Return (X, Y) of the center of cell containing provided text 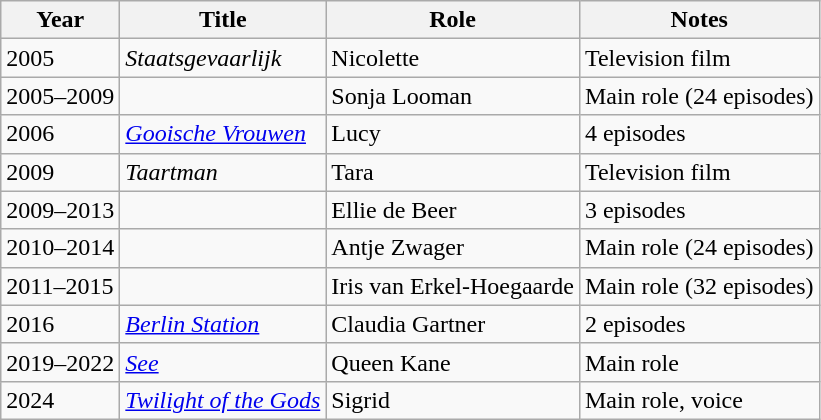
Year (60, 20)
Berlin Station (223, 324)
2019–2022 (60, 362)
Notes (699, 20)
Iris van Erkel-Hoegaarde (453, 286)
Sonja Looman (453, 96)
2006 (60, 134)
2011–2015 (60, 286)
4 episodes (699, 134)
2009–2013 (60, 210)
2016 (60, 324)
Role (453, 20)
2024 (60, 400)
Sigrid (453, 400)
Staatsgevaarlijk (223, 58)
2 episodes (699, 324)
2009 (60, 172)
Claudia Gartner (453, 324)
3 episodes (699, 210)
Main role, voice (699, 400)
Gooische Vrouwen (223, 134)
Ellie de Beer (453, 210)
Main role (32 episodes) (699, 286)
Main role (699, 362)
Tara (453, 172)
Taartman (223, 172)
Queen Kane (453, 362)
Twilight of the Gods (223, 400)
2010–2014 (60, 248)
Antje Zwager (453, 248)
Lucy (453, 134)
See (223, 362)
Title (223, 20)
Nicolette (453, 58)
2005 (60, 58)
2005–2009 (60, 96)
